Extract the (X, Y) coordinate from the center of the cell holding the provided text.  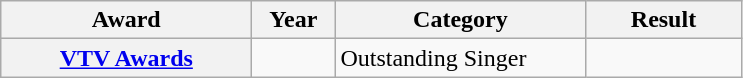
VTV Awards (126, 58)
Year (294, 20)
Outstanding Singer (460, 58)
Result (664, 20)
Category (460, 20)
Award (126, 20)
